Pinpoint the cell where the given text exists, returning its (X, Y) midpoint coordinate. 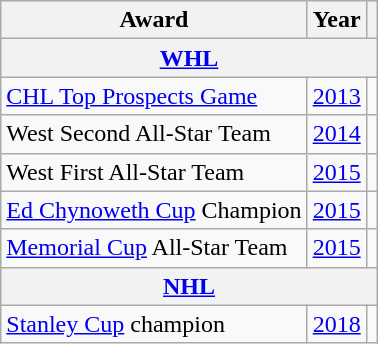
West First All-Star Team (154, 172)
Stanley Cup champion (154, 324)
2018 (336, 324)
Memorial Cup All-Star Team (154, 248)
WHL (190, 58)
Year (336, 20)
2013 (336, 96)
CHL Top Prospects Game (154, 96)
West Second All-Star Team (154, 134)
Ed Chynoweth Cup Champion (154, 210)
Award (154, 20)
NHL (190, 286)
2014 (336, 134)
